Scan for the cell matching the given text and deliver its [x, y] coordinate at center. 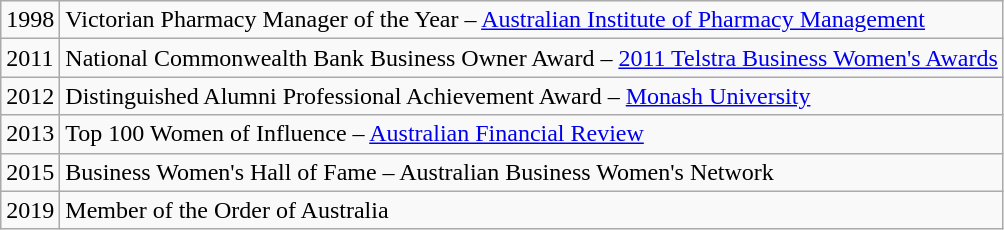
Member of the Order of Australia [532, 210]
Business Women's Hall of Fame – Australian Business Women's Network [532, 172]
Victorian Pharmacy Manager of the Year – Australian Institute of Pharmacy Management [532, 20]
Distinguished Alumni Professional Achievement Award – Monash University [532, 96]
2013 [30, 134]
2015 [30, 172]
2019 [30, 210]
Top 100 Women of Influence – Australian Financial Review [532, 134]
2011 [30, 58]
1998 [30, 20]
2012 [30, 96]
National Commonwealth Bank Business Owner Award – 2011 Telstra Business Women's Awards [532, 58]
